For the text-containing cell, return its midpoint in [X, Y] coordinate format. 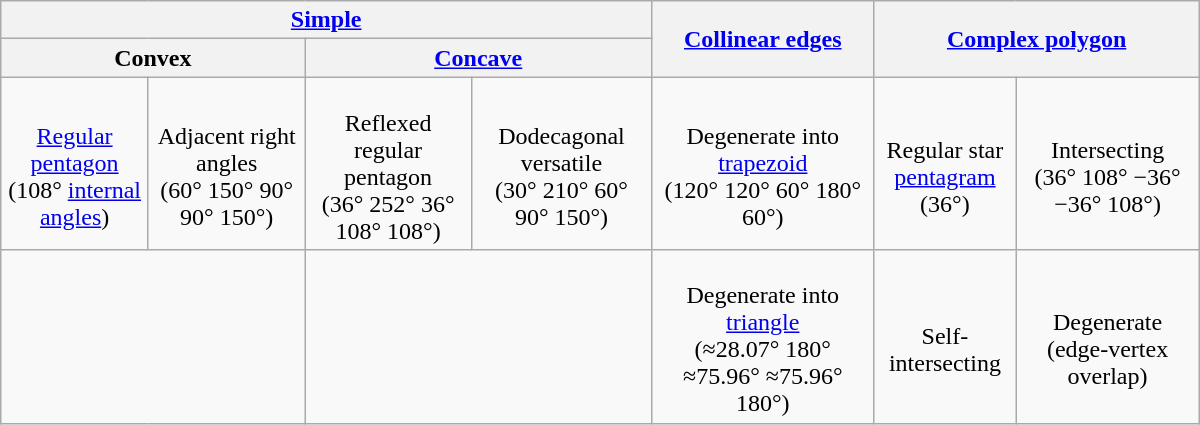
Intersecting(36° 108° −36° −36° 108°) [1108, 164]
Dodecagonal versatile(30° 210° 60° 90° 150°) [561, 164]
Degenerate(edge-vertex overlap) [1108, 336]
Convex [153, 58]
Degenerate into triangle(≈28.07° 180° ≈75.96° ≈75.96° 180°) [763, 336]
Simple [326, 20]
Reflexed regular pentagon(36° 252° 36° 108° 108°) [388, 164]
Adjacent right angles(60° 150° 90° 90° 150°) [226, 164]
Complex polygon [1036, 39]
Degenerate into trapezoid(120° 120° 60° 180° 60°) [763, 164]
Collinear edges [763, 39]
Concave [478, 58]
Regular starpentagram(36°) [945, 164]
Regular pentagon(108° internal angles) [75, 164]
Self-intersecting [945, 336]
